Search for the cell housing the specified text and yield its [X, Y] center coordinate. 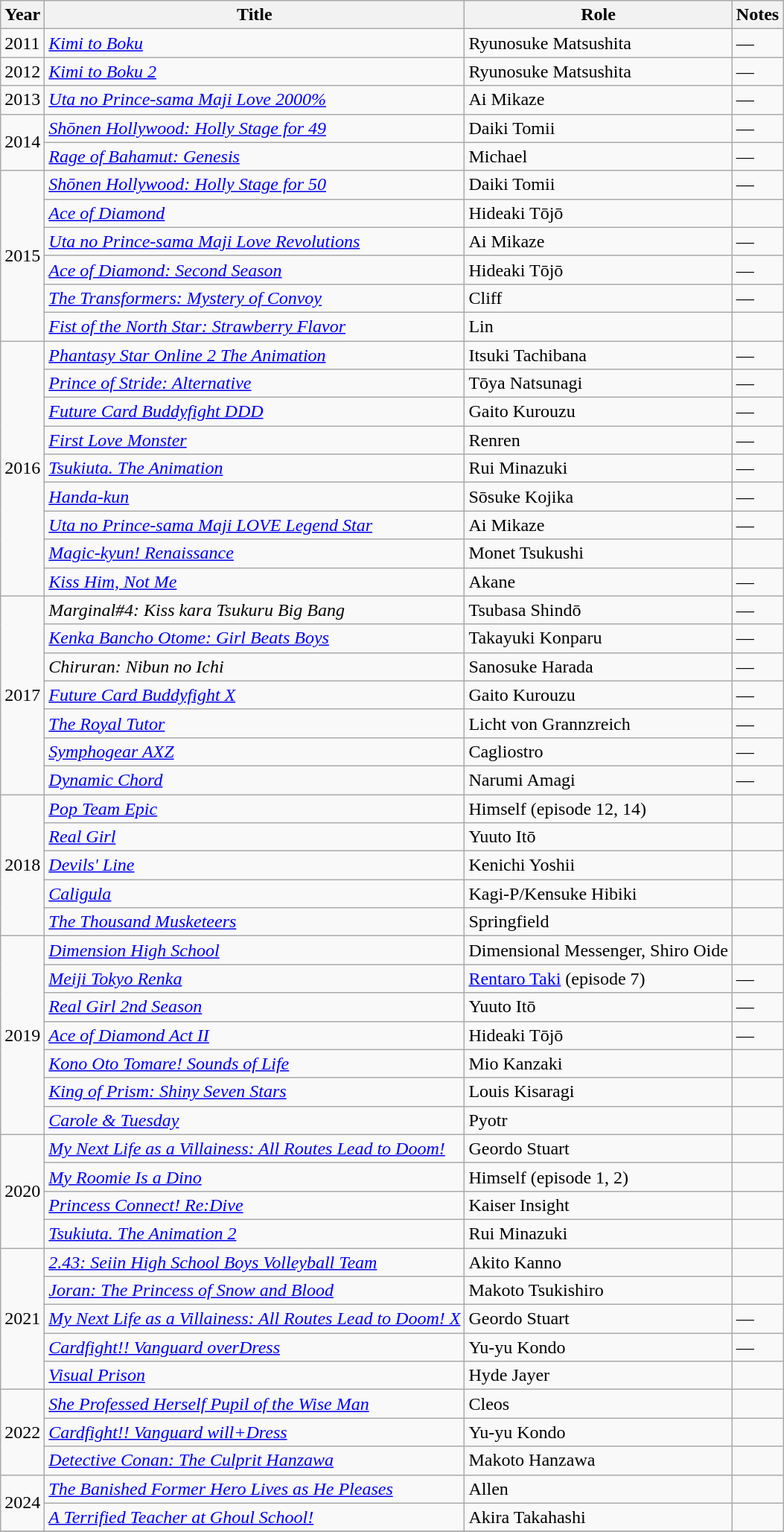
Dimension High School [255, 950]
Real Girl 2nd Season [255, 1007]
Dimensional Messenger, Shiro Oide [599, 950]
Kono Oto Tomare! Sounds of Life [255, 1064]
2021 [22, 1319]
Sōsuke Kojika [599, 497]
Kenka Bancho Otome: Girl Beats Boys [255, 638]
2015 [22, 255]
Cleos [599, 1404]
2.43: Seiin High School Boys Volleyball Team [255, 1262]
Sanosuke Harada [599, 667]
Kaiser Insight [599, 1205]
Mio Kanzaki [599, 1064]
Princess Connect! Re:Dive [255, 1205]
Shōnen Hollywood: Holly Stage for 49 [255, 128]
Cagliostro [599, 751]
Akira Takahashi [599, 1517]
The Transformers: Mystery of Convoy [255, 298]
Akane [599, 582]
Prince of Stride: Alternative [255, 384]
Louis Kisaragi [599, 1092]
2014 [22, 142]
A Terrified Teacher at Ghoul School! [255, 1517]
Shōnen Hollywood: Holly Stage for 50 [255, 185]
Licht von Grannzreich [599, 723]
Makoto Tsukishiro [599, 1291]
Year [22, 15]
The Royal Tutor [255, 723]
2017 [22, 695]
Devils' Line [255, 865]
Cliff [599, 298]
Rage of Bahamut: Genesis [255, 156]
Himself (episode 1, 2) [599, 1177]
Ace of Diamond: Second Season [255, 270]
Takayuki Konparu [599, 638]
Pyotr [599, 1120]
Uta no Prince-sama Maji Love 2000% [255, 100]
Renren [599, 440]
Uta no Prince-sama Maji LOVE Legend Star [255, 525]
My Next Life as a Villainess: All Routes Lead to Doom! [255, 1148]
2012 [22, 71]
Cardfight!! Vanguard will+Dress [255, 1432]
2011 [22, 43]
Akito Kanno [599, 1262]
Joran: The Princess of Snow and Blood [255, 1291]
Himself (episode 12, 14) [599, 808]
Tsubasa Shindō [599, 610]
Dynamic Chord [255, 780]
My Roomie Is a Dino [255, 1177]
Phantasy Star Online 2 The Animation [255, 355]
Pop Team Epic [255, 808]
Springfield [599, 922]
Magic-kyun! Renaissance [255, 553]
Cardfight!! Vanguard overDress [255, 1347]
Visual Prison [255, 1376]
Monet Tsukushi [599, 553]
Ace of Diamond [255, 213]
Detective Conan: The Culprit Hanzawa [255, 1461]
Caligula [255, 894]
Chiruran: Nibun no Ichi [255, 667]
Title [255, 15]
Kimi to Boku [255, 43]
Itsuki Tachibana [599, 355]
2018 [22, 865]
Allen [599, 1489]
Kagi-P/Kensuke Hibiki [599, 894]
Symphogear AXZ [255, 751]
The Thousand Musketeers [255, 922]
2024 [22, 1503]
Tsukiuta. The Animation 2 [255, 1233]
Uta no Prince-sama Maji Love Revolutions [255, 241]
Rentaro Taki (episode 7) [599, 979]
Role [599, 15]
2016 [22, 469]
Marginal#4: Kiss kara Tsukuru Big Bang [255, 610]
Fist of the North Star: Strawberry Flavor [255, 326]
The Banished Former Hero Lives as He Pleases [255, 1489]
Handa-kun [255, 497]
Future Card Buddyfight X [255, 695]
Future Card Buddyfight DDD [255, 412]
Carole & Tuesday [255, 1120]
Ace of Diamond Act II [255, 1035]
Narumi Amagi [599, 780]
2013 [22, 100]
2019 [22, 1035]
Tōya Natsunagi [599, 384]
King of Prism: Shiny Seven Stars [255, 1092]
Lin [599, 326]
Real Girl [255, 837]
Kiss Him, Not Me [255, 582]
2020 [22, 1191]
Kenichi Yoshii [599, 865]
She Professed Herself Pupil of the Wise Man [255, 1404]
Makoto Hanzawa [599, 1461]
My Next Life as a Villainess: All Routes Lead to Doom! X [255, 1319]
Michael [599, 156]
Meiji Tokyo Renka [255, 979]
First Love Monster [255, 440]
2022 [22, 1432]
Hyde Jayer [599, 1376]
Tsukiuta. The Animation [255, 468]
Kimi to Boku 2 [255, 71]
Notes [757, 15]
